Determine the (x, y) coordinate at the center of the cell enclosing the given text.  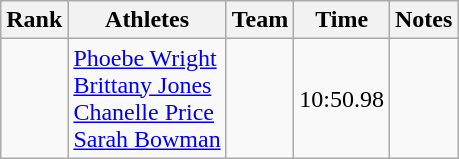
Team (260, 20)
Rank (34, 20)
Time (342, 20)
Athletes (147, 20)
10:50.98 (342, 98)
Notes (423, 20)
Phoebe WrightBrittany JonesChanelle PriceSarah Bowman (147, 98)
